Find where the given text appears and provide that cell's center as [x, y] coordinate. 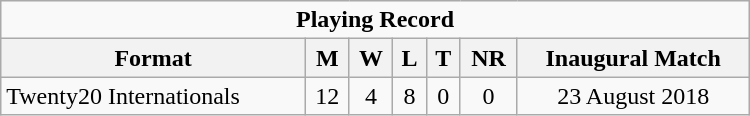
23 August 2018 [633, 96]
NR [488, 58]
W [371, 58]
L [410, 58]
Format [154, 58]
8 [410, 96]
12 [327, 96]
4 [371, 96]
M [327, 58]
Playing Record [375, 20]
Twenty20 Internationals [154, 96]
Inaugural Match [633, 58]
T [443, 58]
